Identify which cell holds the provided text, then report its (X, Y) central coordinate. 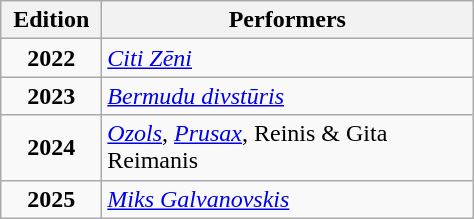
2025 (52, 199)
Miks Galvanovskis (288, 199)
Citi Zēni (288, 58)
2024 (52, 148)
2022 (52, 58)
Performers (288, 20)
Ozols, Prusax, Reinis & Gita Reimanis (288, 148)
2023 (52, 96)
Bermudu divstūris (288, 96)
Edition (52, 20)
